Return [x, y] of the center of cell containing provided text 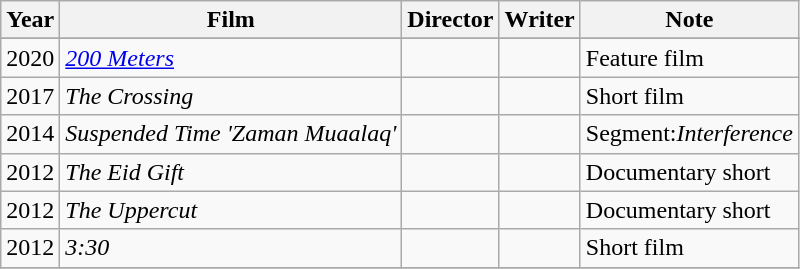
Segment:Interference [689, 134]
3:30 [231, 248]
Film [231, 20]
2014 [30, 134]
2017 [30, 96]
2020 [30, 58]
The Uppercut [231, 210]
Director [450, 20]
Year [30, 20]
Note [689, 20]
Feature film [689, 58]
The Eid Gift [231, 172]
Writer [540, 20]
The Crossing [231, 96]
Suspended Time 'Zaman Muaalaq' [231, 134]
200 Meters [231, 58]
